Extract the (X, Y) coordinate from the center of the cell holding the provided text.  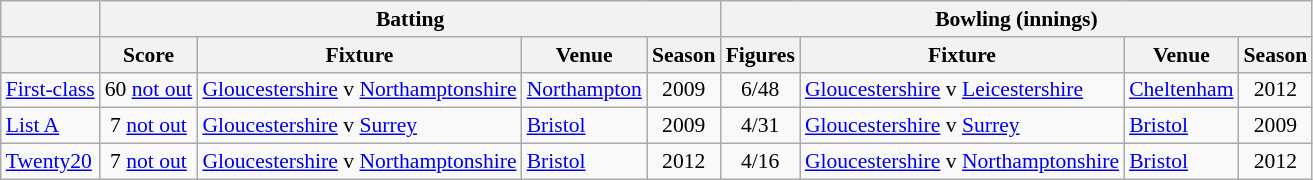
Batting (410, 19)
Score (149, 55)
First-class (50, 90)
4/16 (760, 162)
Cheltenham (1181, 90)
Northampton (584, 90)
Twenty20 (50, 162)
List A (50, 126)
Bowling (innings) (1017, 19)
4/31 (760, 126)
6/48 (760, 90)
Gloucestershire v Leicestershire (962, 90)
Figures (760, 55)
60 not out (149, 90)
